Output the (X, Y) coordinate of the center of the cell containing the given text.  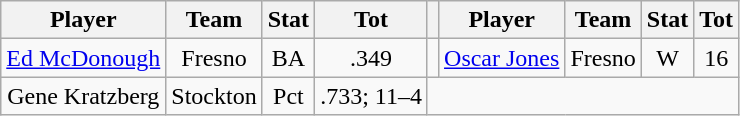
Stockton (214, 96)
Gene Kratzberg (84, 96)
W (667, 58)
Ed McDonough (84, 58)
16 (716, 58)
Pct (288, 96)
Oscar Jones (502, 58)
.733; 11–4 (372, 96)
BA (288, 58)
.349 (372, 58)
